Return [x, y] of the center of cell containing provided text 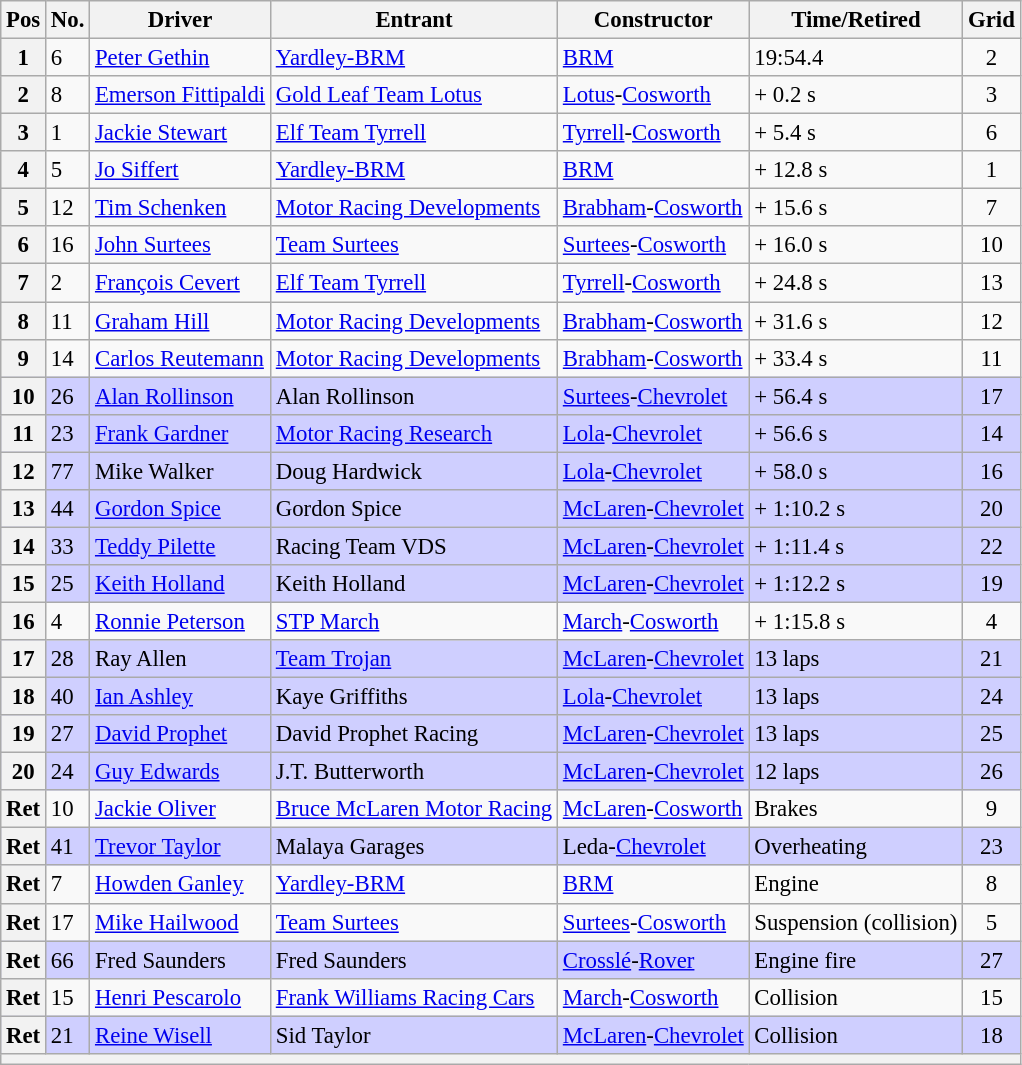
Ray Allen [180, 659]
+ 12.8 s [856, 170]
Peter Gethin [180, 58]
John Surtees [180, 245]
Carlos Reutemann [180, 358]
+ 5.4 s [856, 133]
+ 16.0 s [856, 245]
Trevor Taylor [180, 847]
+ 1:15.8 s [856, 621]
Team Trojan [414, 659]
Overheating [856, 847]
Gold Leaf Team Lotus [414, 95]
+ 1:11.4 s [856, 546]
+ 56.6 s [856, 433]
28 [68, 659]
Sid Taylor [414, 1035]
44 [68, 509]
Jo Siffert [180, 170]
+ 33.4 s [856, 358]
Reine Wisell [180, 1035]
12 laps [856, 772]
Mike Walker [180, 471]
Entrant [414, 20]
+ 1:10.2 s [856, 509]
Mike Hailwood [180, 922]
Lotus-Cosworth [654, 95]
No. [68, 20]
Crosslé-Rover [654, 960]
+ 31.6 s [856, 321]
+ 15.6 s [856, 208]
+ 58.0 s [856, 471]
Teddy Pilette [180, 546]
Jackie Oliver [180, 809]
40 [68, 697]
66 [68, 960]
+ 56.4 s [856, 396]
Constructor [654, 20]
+ 24.8 s [856, 283]
Grid [992, 20]
Surtees-Chevrolet [654, 396]
David Prophet [180, 734]
Time/Retired [856, 20]
Brakes [856, 809]
Racing Team VDS [414, 546]
Tim Schenken [180, 208]
Engine fire [856, 960]
Frank Williams Racing Cars [414, 997]
Malaya Garages [414, 847]
Engine [856, 885]
Ronnie Peterson [180, 621]
Motor Racing Research [414, 433]
Frank Gardner [180, 433]
22 [992, 546]
Pos [24, 20]
STP March [414, 621]
Jackie Stewart [180, 133]
Leda-Chevrolet [654, 847]
J.T. Butterworth [414, 772]
Doug Hardwick [414, 471]
+ 1:12.2 s [856, 584]
Henri Pescarolo [180, 997]
Driver [180, 20]
Ian Ashley [180, 697]
19:54.4 [856, 58]
33 [68, 546]
McLaren-Cosworth [654, 809]
Guy Edwards [180, 772]
+ 0.2 s [856, 95]
Kaye Griffiths [414, 697]
François Cevert [180, 283]
Graham Hill [180, 321]
Bruce McLaren Motor Racing [414, 809]
Howden Ganley [180, 885]
41 [68, 847]
Emerson Fittipaldi [180, 95]
77 [68, 471]
Suspension (collision) [856, 922]
David Prophet Racing [414, 734]
